Pinpoint the cell where the given text exists, returning its (X, Y) midpoint coordinate. 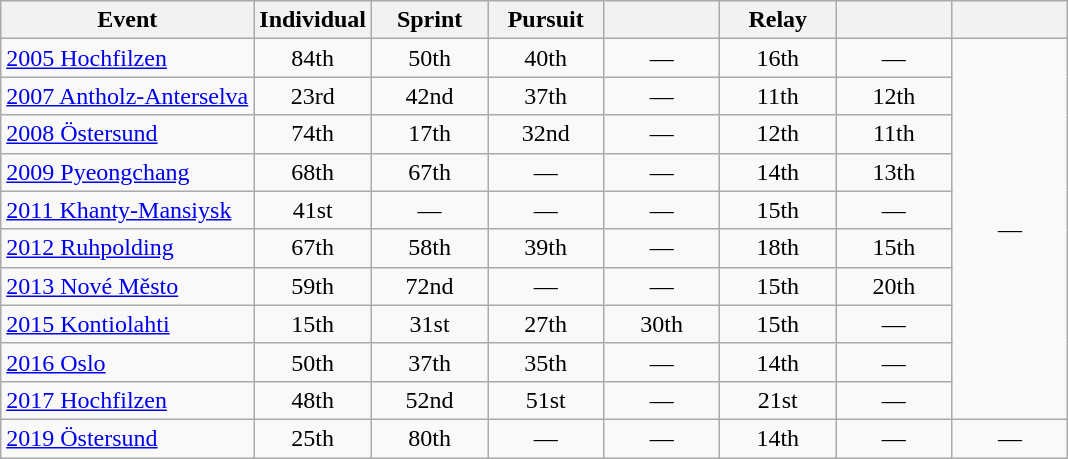
2005 Hochfilzen (128, 58)
2012 Ruhpolding (128, 248)
2008 Östersund (128, 134)
31st (430, 324)
20th (894, 286)
52nd (430, 400)
13th (894, 172)
Event (128, 20)
2015 Kontiolahti (128, 324)
39th (546, 248)
2011 Khanty-Mansiysk (128, 210)
2013 Nové Město (128, 286)
23rd (313, 96)
2019 Östersund (128, 438)
Relay (778, 20)
Sprint (430, 20)
59th (313, 286)
42nd (430, 96)
68th (313, 172)
35th (546, 362)
58th (430, 248)
48th (313, 400)
84th (313, 58)
51st (546, 400)
30th (662, 324)
16th (778, 58)
17th (430, 134)
Individual (313, 20)
2007 Antholz-Anterselva (128, 96)
80th (430, 438)
72nd (430, 286)
Pursuit (546, 20)
2016 Oslo (128, 362)
2017 Hochfilzen (128, 400)
2009 Pyeongchang (128, 172)
18th (778, 248)
32nd (546, 134)
27th (546, 324)
74th (313, 134)
21st (778, 400)
25th (313, 438)
41st (313, 210)
40th (546, 58)
